Pinpoint the cell where the given text exists, returning its (X, Y) midpoint coordinate. 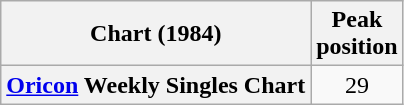
Peakposition (357, 34)
29 (357, 85)
Oricon Weekly Singles Chart (156, 85)
Chart (1984) (156, 34)
